Locate the cell with the specified text and output its [x, y] center coordinate. 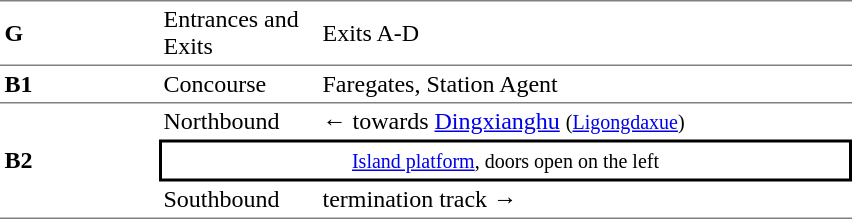
Concourse [238, 85]
Entrances and Exits [238, 33]
B1 [80, 85]
Northbound [238, 122]
Faregates, Station Agent [585, 85]
← towards Dingxianghu (Ligongdaxue) [585, 122]
Exits A-D [585, 33]
G [80, 33]
Island platform, doors open on the left [506, 161]
